Find where the given text appears and provide that cell's center as [x, y] coordinate. 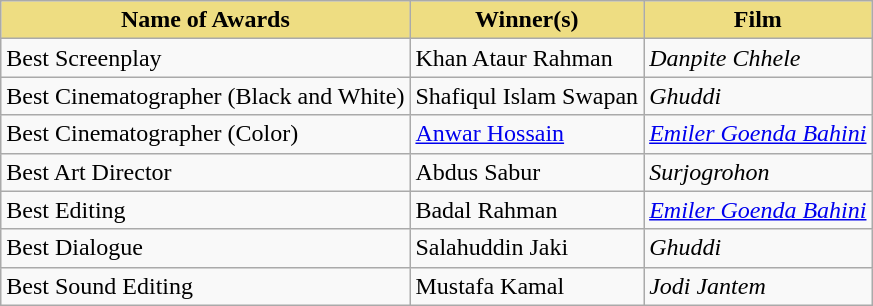
Mustafa Kamal [527, 286]
Jodi Jantem [758, 286]
Winner(s) [527, 20]
Best Cinematographer (Color) [206, 134]
Surjogrohon [758, 172]
Best Cinematographer (Black and White) [206, 96]
Best Sound Editing [206, 286]
Best Editing [206, 210]
Anwar Hossain [527, 134]
Name of Awards [206, 20]
Film [758, 20]
Khan Ataur Rahman [527, 58]
Danpite Chhele [758, 58]
Abdus Sabur [527, 172]
Best Art Director [206, 172]
Best Screenplay [206, 58]
Best Dialogue [206, 248]
Shafiqul Islam Swapan [527, 96]
Badal Rahman [527, 210]
Salahuddin Jaki [527, 248]
